Scan for the cell matching the given text and deliver its (X, Y) coordinate at center. 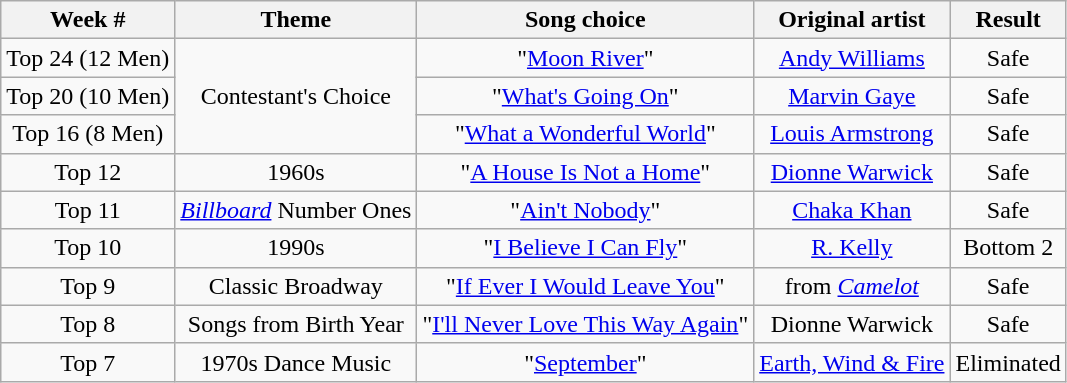
Result (1008, 20)
Bottom 2 (1008, 248)
Top 16 (8 Men) (88, 134)
Top 8 (88, 324)
"Ain't Nobody" (586, 210)
Top 11 (88, 210)
Classic Broadway (296, 286)
"What a Wonderful World" (586, 134)
"I'll Never Love This Way Again" (586, 324)
Earth, Wind & Fire (852, 362)
Top 12 (88, 172)
R. Kelly (852, 248)
Top 20 (10 Men) (88, 96)
Song choice (586, 20)
Original artist (852, 20)
"I Believe I Can Fly" (586, 248)
Andy Williams (852, 58)
Week # (88, 20)
Contestant's Choice (296, 96)
Top 7 (88, 362)
Chaka Khan (852, 210)
"Moon River" (586, 58)
Theme (296, 20)
Top 9 (88, 286)
1990s (296, 248)
1960s (296, 172)
Marvin Gaye (852, 96)
"What's Going On" (586, 96)
from Camelot (852, 286)
"September" (586, 362)
Billboard Number Ones (296, 210)
Top 10 (88, 248)
Top 24 (12 Men) (88, 58)
Songs from Birth Year (296, 324)
"If Ever I Would Leave You" (586, 286)
Louis Armstrong (852, 134)
Eliminated (1008, 362)
"A House Is Not a Home" (586, 172)
1970s Dance Music (296, 362)
